Provide the [x, y] coordinate of the cell's center where the given text is located.  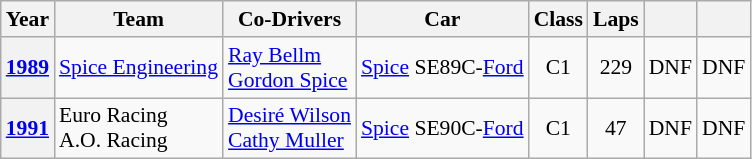
Team [138, 19]
1989 [28, 68]
Car [442, 19]
Spice SE90C-Ford [442, 128]
47 [616, 128]
Laps [616, 19]
Desiré Wilson Cathy Muller [290, 128]
Euro RacingA.O. Racing [138, 128]
1991 [28, 128]
229 [616, 68]
Spice SE89C-Ford [442, 68]
Year [28, 19]
Class [558, 19]
Spice Engineering [138, 68]
Ray Bellm Gordon Spice [290, 68]
Co-Drivers [290, 19]
